Detect which cell encompasses the target text, then output its [X, Y] center coordinate. 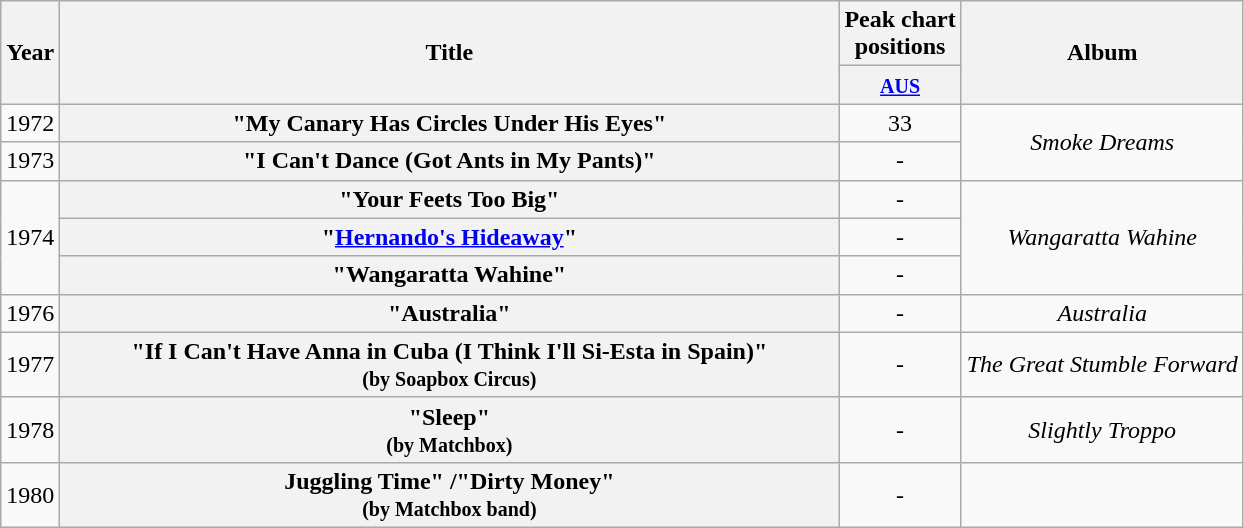
Wangaratta Wahine [1102, 237]
"Sleep" (by Matchbox) [450, 430]
"Hernando's Hideaway" [450, 237]
"I Can't Dance (Got Ants in My Pants)" [450, 161]
33 [900, 123]
1980 [30, 494]
The Great Stumble Forward [1102, 364]
"If I Can't Have Anna in Cuba (I Think I'll Si-Esta in Spain)" (by Soapbox Circus) [450, 364]
Juggling Time" /"Dirty Money" (by Matchbox band) [450, 494]
1974 [30, 237]
"My Canary Has Circles Under His Eyes" [450, 123]
Slightly Troppo [1102, 430]
Title [450, 52]
"Australia" [450, 313]
1976 [30, 313]
Smoke Dreams [1102, 142]
1973 [30, 161]
Year [30, 52]
Peak chartpositions [900, 34]
1972 [30, 123]
AUS [900, 85]
Australia [1102, 313]
1977 [30, 364]
Album [1102, 52]
"Wangaratta Wahine" [450, 275]
1978 [30, 430]
"Your Feets Too Big" [450, 199]
